Pinpoint the cell where the given text exists, returning its (X, Y) midpoint coordinate. 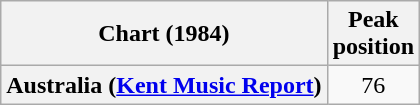
76 (373, 85)
Chart (1984) (164, 34)
Peakposition (373, 34)
Australia (Kent Music Report) (164, 85)
